Output the [x, y] coordinate of the center of the cell containing the given text.  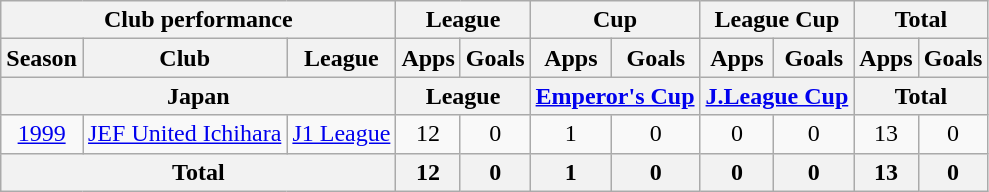
J.League Cup [777, 96]
Emperor's Cup [615, 96]
Japan [198, 96]
J1 League [342, 134]
Club performance [198, 20]
Club [184, 58]
Cup [615, 20]
Season [42, 58]
JEF United Ichihara [184, 134]
1999 [42, 134]
League Cup [777, 20]
